Detect which cell encompasses the target text, then output its [x, y] center coordinate. 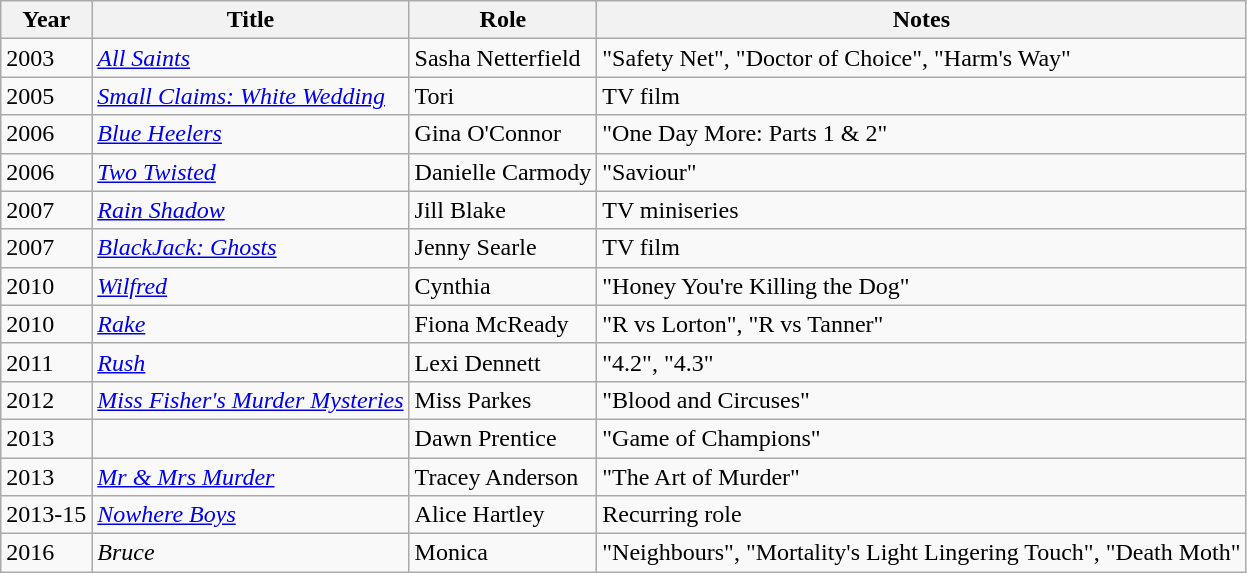
2012 [46, 400]
"One Day More: Parts 1 & 2" [922, 134]
Miss Parkes [503, 400]
Rake [250, 324]
Dawn Prentice [503, 438]
Two Twisted [250, 172]
"Game of Champions" [922, 438]
TV miniseries [922, 210]
Monica [503, 553]
2016 [46, 553]
Alice Hartley [503, 515]
All Saints [250, 58]
"The Art of Murder" [922, 477]
"Blood and Circuses" [922, 400]
Bruce [250, 553]
2013-15 [46, 515]
Recurring role [922, 515]
"Honey You're Killing the Dog" [922, 286]
Sasha Netterfield [503, 58]
Title [250, 20]
Gina O'Connor [503, 134]
"R vs Lorton", "R vs Tanner" [922, 324]
Miss Fisher's Murder Mysteries [250, 400]
Rush [250, 362]
Small Claims: White Wedding [250, 96]
"Neighbours", "Mortality's Light Lingering Touch", "Death Moth" [922, 553]
Danielle Carmody [503, 172]
Fiona McReady [503, 324]
Wilfred [250, 286]
Role [503, 20]
"Safety Net", "Doctor of Choice", "Harm's Way" [922, 58]
Blue Heelers [250, 134]
"4.2", "4.3" [922, 362]
Lexi Dennett [503, 362]
Nowhere Boys [250, 515]
Jenny Searle [503, 248]
2003 [46, 58]
BlackJack: Ghosts [250, 248]
Mr & Mrs Murder [250, 477]
Jill Blake [503, 210]
Cynthia [503, 286]
Rain Shadow [250, 210]
Notes [922, 20]
"Saviour" [922, 172]
2011 [46, 362]
Tracey Anderson [503, 477]
Tori [503, 96]
2005 [46, 96]
Year [46, 20]
